For the text-containing cell, return its midpoint in [x, y] coordinate format. 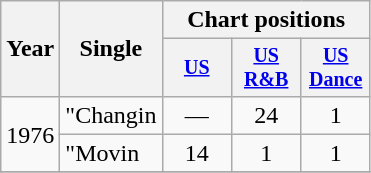
US [196, 68]
Year [30, 49]
1976 [30, 134]
Chart positions [266, 20]
USDance [336, 68]
14 [196, 153]
"Changin [111, 115]
"Movin [111, 153]
— [196, 115]
24 [266, 115]
USR&B [266, 68]
Single [111, 49]
